Determine the [x, y] coordinate at the center of the cell enclosing the given text.  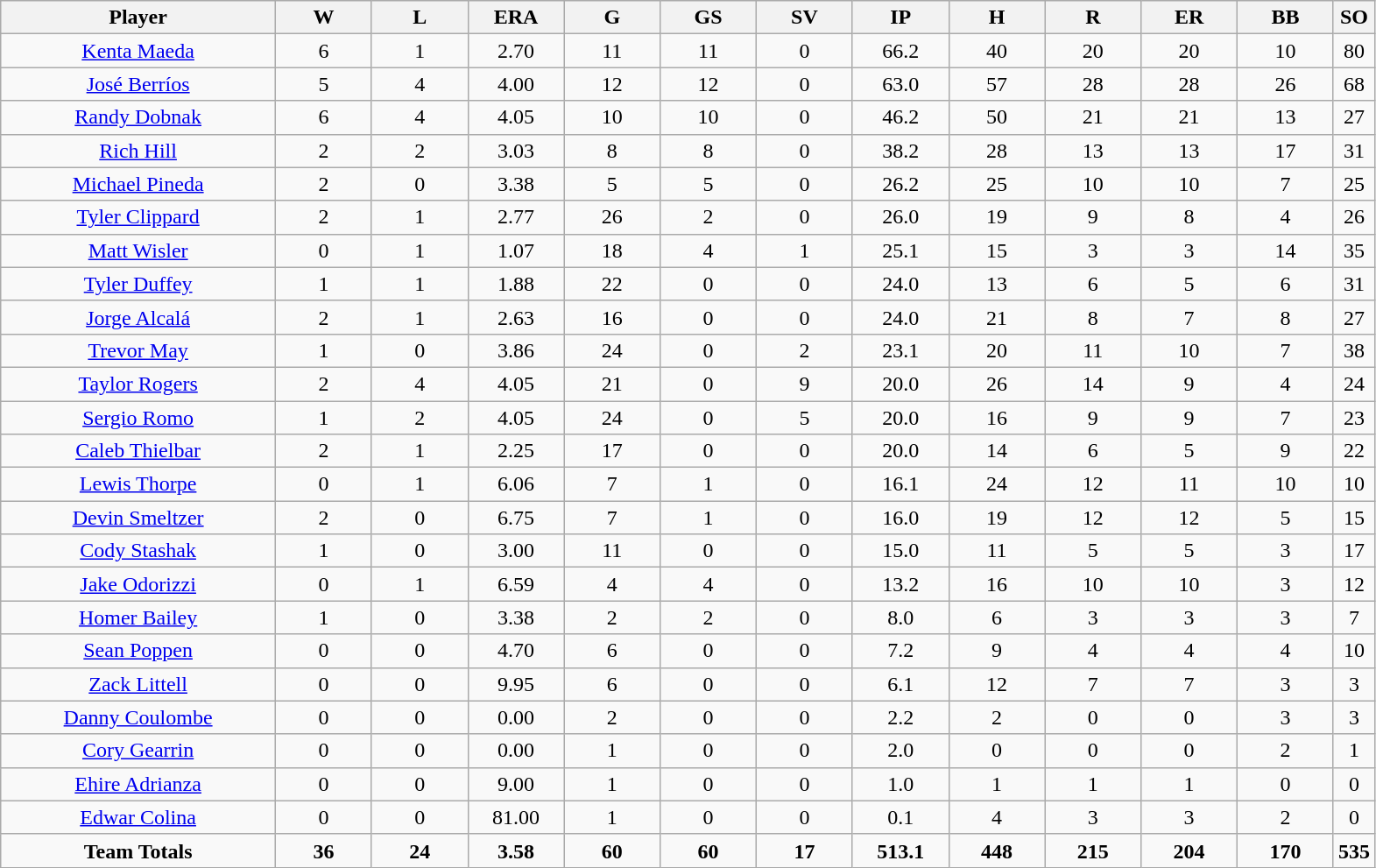
Tyler Duffey [138, 284]
170 [1286, 850]
2.25 [516, 451]
GS [709, 18]
6.1 [900, 684]
63.0 [900, 84]
2.63 [516, 317]
535 [1354, 850]
68 [1354, 84]
Zack Littell [138, 684]
16.1 [900, 484]
23 [1354, 418]
L [420, 18]
BB [1286, 18]
2.0 [900, 751]
Devin Smeltzer [138, 518]
R [1093, 18]
3.00 [516, 551]
13.2 [900, 584]
1.0 [900, 784]
1.88 [516, 284]
81.00 [516, 817]
448 [997, 850]
Caleb Thielbar [138, 451]
Randy Dobnak [138, 117]
Tyler Clippard [138, 217]
Sean Poppen [138, 651]
Jorge Alcalá [138, 317]
0.1 [900, 817]
H [997, 18]
40 [997, 51]
W [323, 18]
SO [1354, 18]
9.95 [516, 684]
26.2 [900, 184]
1.07 [516, 251]
23.1 [900, 350]
3.86 [516, 350]
Rich Hill [138, 151]
Cory Gearrin [138, 751]
Cody Stashak [138, 551]
Lewis Thorpe [138, 484]
8.0 [900, 617]
Trevor May [138, 350]
Ehire Adrianza [138, 784]
G [612, 18]
36 [323, 850]
15.0 [900, 551]
50 [997, 117]
Homer Bailey [138, 617]
204 [1189, 850]
35 [1354, 251]
José Berríos [138, 84]
6.06 [516, 484]
25.1 [900, 251]
2.77 [516, 217]
215 [1093, 850]
ER [1189, 18]
Michael Pineda [138, 184]
ERA [516, 18]
26.0 [900, 217]
66.2 [900, 51]
Taylor Rogers [138, 384]
46.2 [900, 117]
2.2 [900, 717]
6.59 [516, 584]
Kenta Maeda [138, 51]
9.00 [516, 784]
18 [612, 251]
Danny Coulombe [138, 717]
38.2 [900, 151]
513.1 [900, 850]
Matt Wisler [138, 251]
Player [138, 18]
Team Totals [138, 850]
7.2 [900, 651]
3.58 [516, 850]
6.75 [516, 518]
3.03 [516, 151]
4.70 [516, 651]
Edwar Colina [138, 817]
80 [1354, 51]
16.0 [900, 518]
Jake Odorizzi [138, 584]
38 [1354, 350]
57 [997, 84]
2.70 [516, 51]
IP [900, 18]
SV [805, 18]
Sergio Romo [138, 418]
4.00 [516, 84]
